Search for the cell housing the specified text and yield its [X, Y] center coordinate. 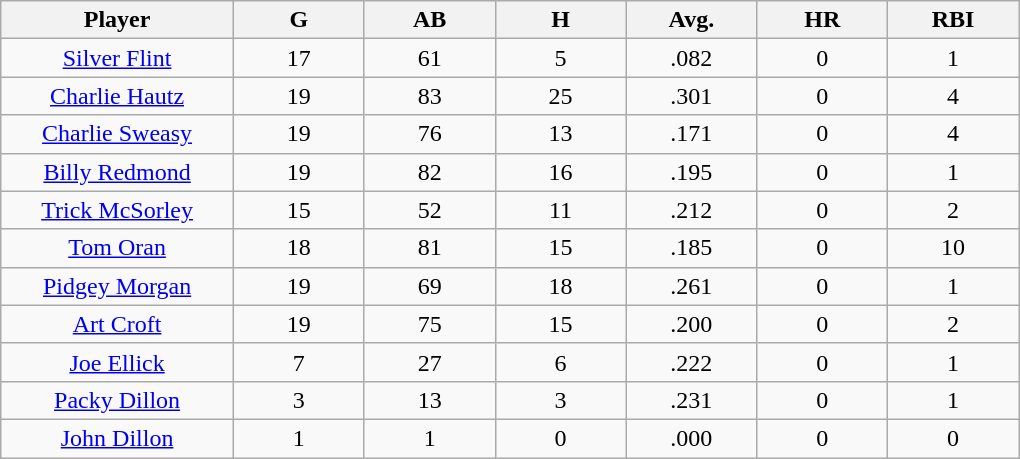
Pidgey Morgan [118, 286]
52 [430, 210]
.171 [692, 134]
Charlie Sweasy [118, 134]
76 [430, 134]
17 [298, 58]
.261 [692, 286]
.082 [692, 58]
61 [430, 58]
82 [430, 172]
G [298, 20]
RBI [954, 20]
.000 [692, 438]
Joe Ellick [118, 362]
.212 [692, 210]
HR [822, 20]
25 [560, 96]
John Dillon [118, 438]
75 [430, 324]
10 [954, 248]
27 [430, 362]
Packy Dillon [118, 400]
83 [430, 96]
.195 [692, 172]
5 [560, 58]
69 [430, 286]
Avg. [692, 20]
.231 [692, 400]
Art Croft [118, 324]
7 [298, 362]
Tom Oran [118, 248]
.185 [692, 248]
Charlie Hautz [118, 96]
H [560, 20]
AB [430, 20]
6 [560, 362]
.301 [692, 96]
Billy Redmond [118, 172]
Silver Flint [118, 58]
11 [560, 210]
81 [430, 248]
16 [560, 172]
.222 [692, 362]
.200 [692, 324]
Trick McSorley [118, 210]
Player [118, 20]
